Extract the (X, Y) coordinate from the center of the cell holding the provided text.  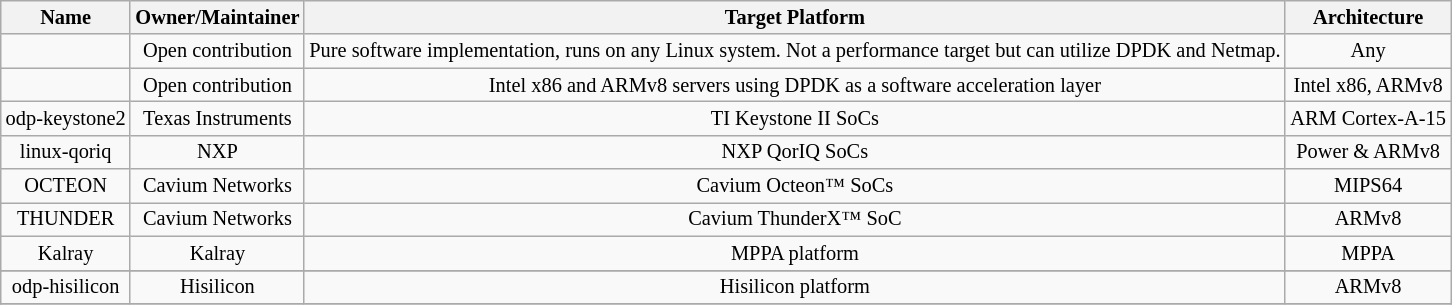
MPPA (1368, 253)
Cavium Octeon™ SoCs (794, 186)
Architecture (1368, 17)
Intel x86 and ARMv8 servers using DPDK as a software acceleration layer (794, 85)
Cavium ThunderX™ SoC (794, 219)
odp-hisilicon (66, 287)
Target Platform (794, 17)
Texas Instruments (217, 118)
MPPA platform (794, 253)
THUNDER (66, 219)
Intel x86, ARMv8 (1368, 85)
linux-qoriq (66, 152)
OCTEON (66, 186)
NXP (217, 152)
Any (1368, 51)
Hisilicon platform (794, 287)
Power & ARMv8 (1368, 152)
Pure software implementation, runs on any Linux system. Not a performance target but can utilize DPDK and Netmap. (794, 51)
MIPS64 (1368, 186)
NXP QorIQ SoCs (794, 152)
ARM Cortex-A-15 (1368, 118)
Owner/Maintainer (217, 17)
Hisilicon (217, 287)
Name (66, 17)
odp-keystone2 (66, 118)
TI Keystone II SoCs (794, 118)
